Detect which cell encompasses the target text, then output its [x, y] center coordinate. 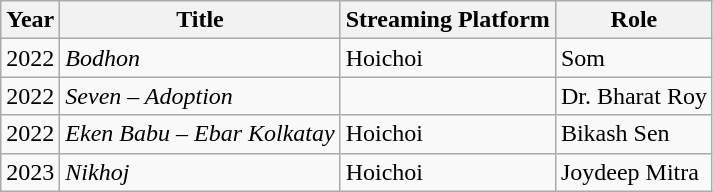
2023 [30, 172]
Bodhon [200, 58]
Streaming Platform [448, 20]
Eken Babu – Ebar Kolkatay [200, 134]
Role [634, 20]
Dr. Bharat Roy [634, 96]
Nikhoj [200, 172]
Seven – Adoption [200, 96]
Year [30, 20]
Bikash Sen [634, 134]
Title [200, 20]
Joydeep Mitra [634, 172]
Som [634, 58]
